Locate the cell with the specified text and output its (X, Y) center coordinate. 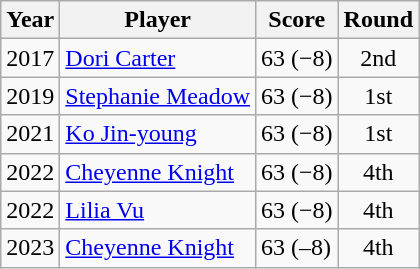
63 (–8) (296, 248)
2nd (378, 58)
2017 (30, 58)
2019 (30, 96)
Player (158, 20)
2023 (30, 248)
Round (378, 20)
Dori Carter (158, 58)
Lilia Vu (158, 210)
Stephanie Meadow (158, 96)
Score (296, 20)
Year (30, 20)
2021 (30, 134)
Ko Jin-young (158, 134)
